Determine the [x, y] coordinate at the center of the cell enclosing the given text.  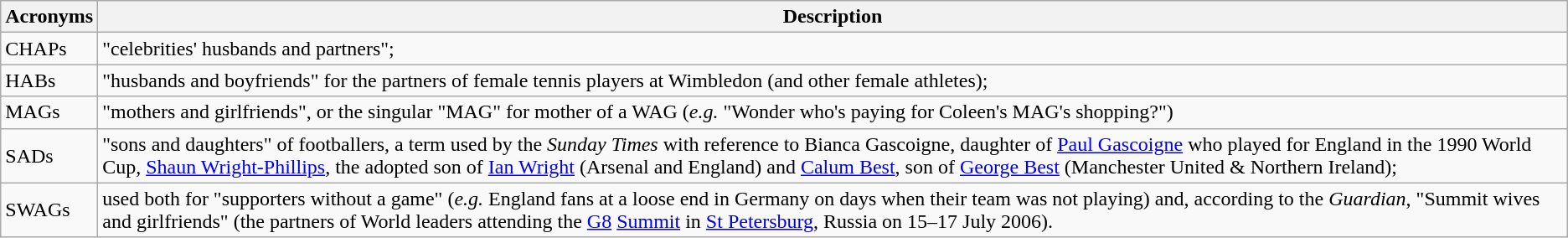
"celebrities' husbands and partners"; [833, 49]
"mothers and girlfriends", or the singular "MAG" for mother of a WAG (e.g. "Wonder who's paying for Coleen's MAG's shopping?") [833, 112]
"husbands and boyfriends" for the partners of female tennis players at Wimbledon (and other female athletes); [833, 80]
MAGs [49, 112]
CHAPs [49, 49]
Acronyms [49, 17]
Description [833, 17]
SADs [49, 156]
HABs [49, 80]
SWAGs [49, 210]
